Find where the given text appears and provide that cell's center as [x, y] coordinate. 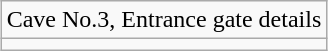
Cave No.3, Entrance gate details [164, 20]
